Return the [x, y] coordinate for the center point of the cell that contains the specified text.  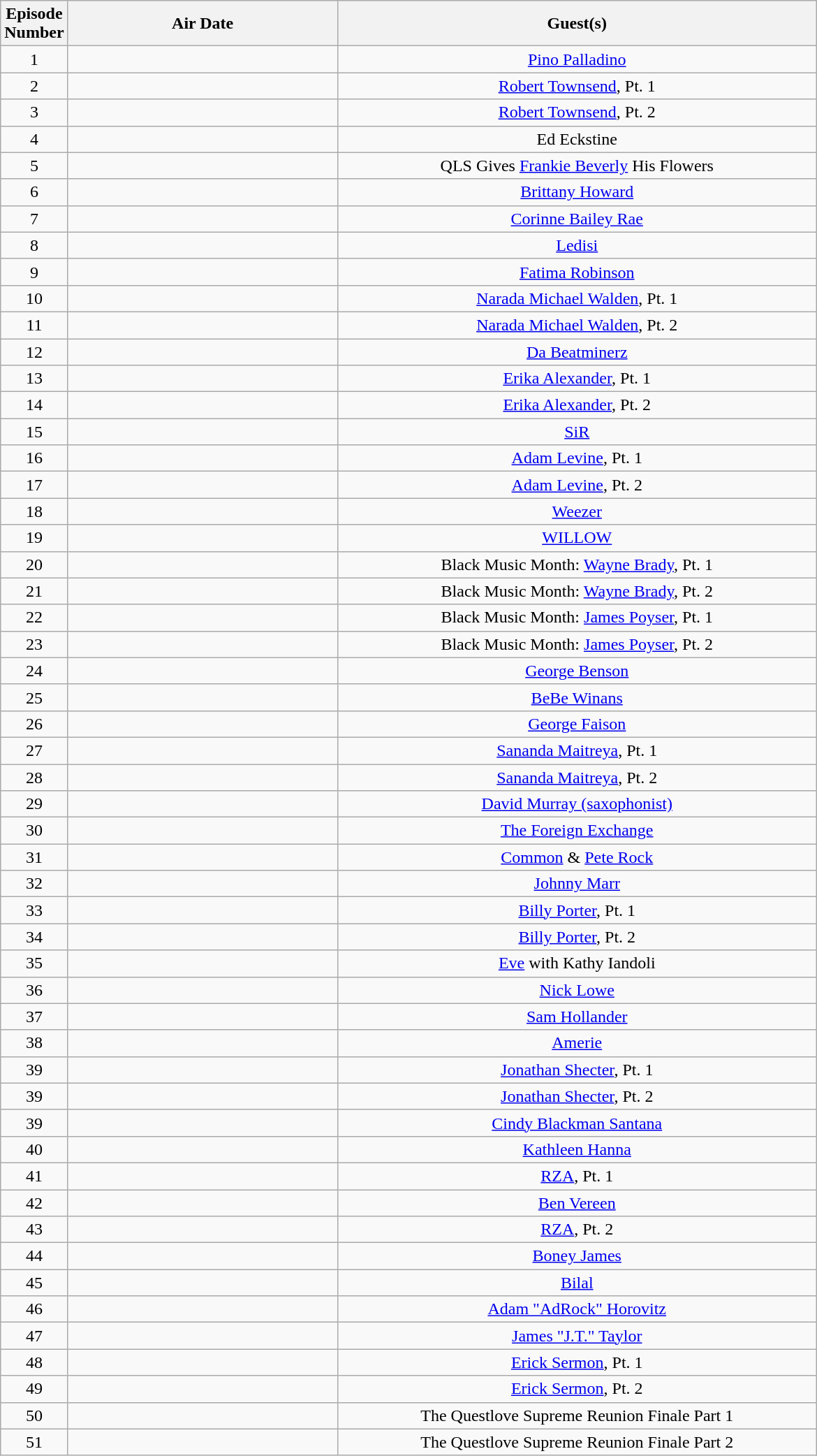
RZA, Pt. 1 [577, 1176]
Erick Sermon, Pt. 2 [577, 1389]
21 [34, 591]
Ben Vereen [577, 1202]
10 [34, 298]
1 [34, 59]
51 [34, 1442]
23 [34, 644]
Nick Lowe [577, 990]
The Questlove Supreme Reunion Finale Part 1 [577, 1415]
Amerie [577, 1043]
Robert Townsend, Pt. 2 [577, 112]
49 [34, 1389]
29 [34, 804]
37 [34, 1017]
24 [34, 671]
Jonathan Shecter, Pt. 2 [577, 1096]
Brittany Howard [577, 192]
Erika Alexander, Pt. 1 [577, 379]
Sananda Maitreya, Pt. 1 [577, 750]
Kathleen Hanna [577, 1149]
9 [34, 272]
Black Music Month: Wayne Brady, Pt. 1 [577, 565]
19 [34, 538]
SiR [577, 432]
27 [34, 750]
George Faison [577, 724]
Robert Townsend, Pt. 1 [577, 86]
25 [34, 697]
Sam Hollander [577, 1017]
Common & Pete Rock [577, 857]
Narada Michael Walden, Pt. 1 [577, 298]
Black Music Month: Wayne Brady, Pt. 2 [577, 591]
38 [34, 1043]
30 [34, 831]
Pino Palladino [577, 59]
Adam "AdRock" Horovitz [577, 1309]
14 [34, 405]
Bilal [577, 1283]
Johnny Marr [577, 884]
The Questlove Supreme Reunion Finale Part 2 [577, 1442]
Ledisi [577, 245]
Episode Number [34, 24]
42 [34, 1202]
46 [34, 1309]
Da Beatminerz [577, 351]
12 [34, 351]
George Benson [577, 671]
2 [34, 86]
RZA, Pt. 2 [577, 1230]
Erick Sermon, Pt. 1 [577, 1362]
13 [34, 379]
5 [34, 166]
Billy Porter, Pt. 1 [577, 910]
16 [34, 458]
31 [34, 857]
Narada Michael Walden, Pt. 2 [577, 325]
43 [34, 1230]
7 [34, 219]
47 [34, 1336]
6 [34, 192]
50 [34, 1415]
QLS Gives Frankie Beverly His Flowers [577, 166]
35 [34, 963]
BeBe Winans [577, 697]
20 [34, 565]
33 [34, 910]
15 [34, 432]
3 [34, 112]
8 [34, 245]
41 [34, 1176]
48 [34, 1362]
44 [34, 1256]
Jonathan Shecter, Pt. 1 [577, 1070]
Weezer [577, 511]
Guest(s) [577, 24]
18 [34, 511]
Ed Eckstine [577, 139]
James "J.T." Taylor [577, 1336]
22 [34, 618]
David Murray (saxophonist) [577, 804]
17 [34, 485]
32 [34, 884]
Sananda Maitreya, Pt. 2 [577, 778]
Boney James [577, 1256]
26 [34, 724]
28 [34, 778]
Cindy Blackman Santana [577, 1123]
WILLOW [577, 538]
Erika Alexander, Pt. 2 [577, 405]
45 [34, 1283]
40 [34, 1149]
Adam Levine, Pt. 2 [577, 485]
36 [34, 990]
Black Music Month: James Poyser, Pt. 2 [577, 644]
The Foreign Exchange [577, 831]
Adam Levine, Pt. 1 [577, 458]
11 [34, 325]
Billy Porter, Pt. 2 [577, 937]
Corinne Bailey Rae [577, 219]
Air Date [203, 24]
Eve with Kathy Iandoli [577, 963]
Fatima Robinson [577, 272]
Black Music Month: James Poyser, Pt. 1 [577, 618]
34 [34, 937]
4 [34, 139]
